Extract the (x, y) coordinate from the center of the cell holding the provided text.  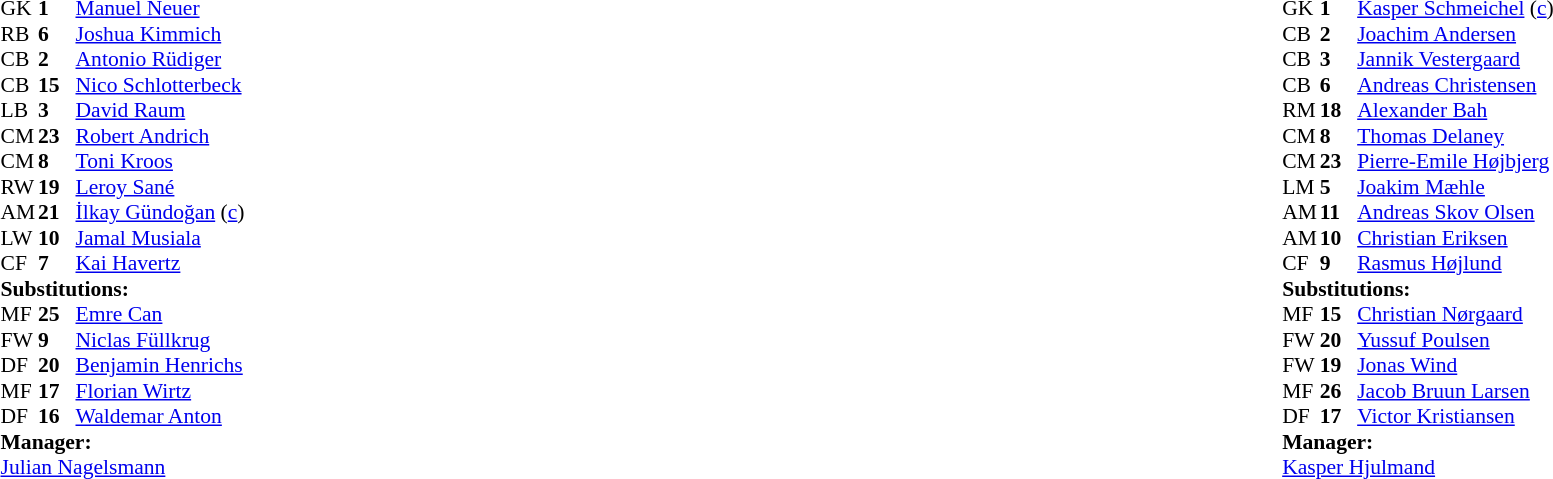
Toni Kroos (160, 161)
Joshua Kimmich (160, 34)
18 (1339, 111)
LB (19, 111)
Jamal Musiala (160, 238)
Niclas Füllkrug (160, 340)
Benjamin Henrichs (160, 365)
Nico Schlotterbeck (160, 85)
Manager: (122, 442)
Leroy Sané (160, 187)
Antonio Rüdiger (160, 59)
16 (57, 417)
Kai Havertz (160, 263)
Florian Wirtz (160, 391)
11 (1339, 213)
İlkay Gündoğan (c) (160, 213)
Substitutions: (122, 289)
Waldemar Anton (160, 417)
LW (19, 238)
RW (19, 187)
Robert Andrich (160, 136)
RB (19, 34)
David Raum (160, 111)
LM (1301, 187)
26 (1339, 391)
Emre Can (160, 315)
5 (1339, 187)
25 (57, 315)
7 (57, 263)
21 (57, 213)
RM (1301, 111)
